From the cell containing the given text, extract its center point as [x, y] coordinate. 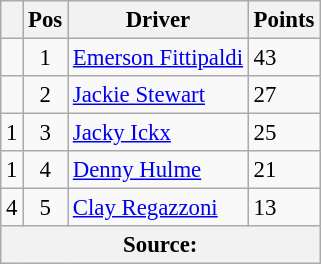
Jacky Ickx [158, 133]
2 [46, 95]
Denny Hulme [158, 170]
Source: [160, 245]
21 [284, 170]
3 [46, 133]
Points [284, 20]
5 [46, 208]
27 [284, 95]
13 [284, 208]
Emerson Fittipaldi [158, 58]
43 [284, 58]
Driver [158, 20]
Jackie Stewart [158, 95]
Pos [46, 20]
Clay Regazzoni [158, 208]
25 [284, 133]
